Capture the cell that displays the provided text and extract its [x, y] central coordinate. 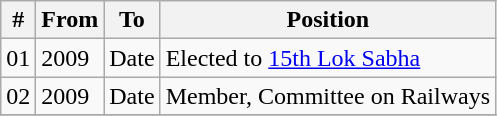
02 [18, 96]
Position [328, 20]
To [132, 20]
From [70, 20]
01 [18, 58]
Elected to 15th Lok Sabha [328, 58]
Member, Committee on Railways [328, 96]
# [18, 20]
